Scan for the cell matching the given text and deliver its [x, y] coordinate at center. 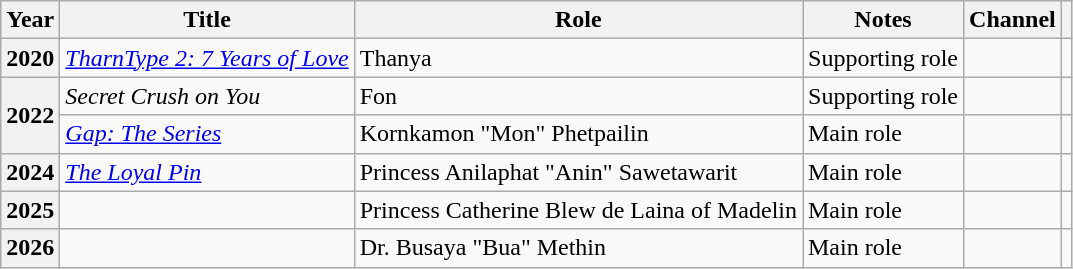
Channel [1013, 20]
Princess Anilaphat "Anin" Sawetawarit [578, 172]
Secret Crush on You [207, 96]
Role [578, 20]
2022 [30, 115]
Princess Catherine Blew de Laina of Madelin [578, 210]
Kornkamon "Mon" Phetpailin [578, 134]
Gap: The Series [207, 134]
The Loyal Pin [207, 172]
2020 [30, 58]
Thanya [578, 58]
2024 [30, 172]
TharnType 2: 7 Years of Love [207, 58]
2026 [30, 248]
Fon [578, 96]
Notes [882, 20]
Year [30, 20]
Title [207, 20]
2025 [30, 210]
Dr. Busaya "Bua" Methin [578, 248]
